From the cell containing the given text, extract its center point as (x, y) coordinate. 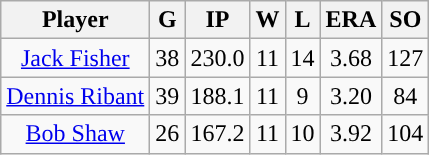
14 (302, 58)
Jack Fisher (76, 58)
3.92 (351, 134)
104 (406, 134)
188.1 (218, 96)
G (168, 20)
IP (218, 20)
Player (76, 20)
9 (302, 96)
3.20 (351, 96)
167.2 (218, 134)
ERA (351, 20)
10 (302, 134)
Bob Shaw (76, 134)
Dennis Ribant (76, 96)
W (268, 20)
127 (406, 58)
SO (406, 20)
84 (406, 96)
L (302, 20)
39 (168, 96)
38 (168, 58)
3.68 (351, 58)
26 (168, 134)
230.0 (218, 58)
